Pinpoint the cell where the given text exists, returning its (x, y) midpoint coordinate. 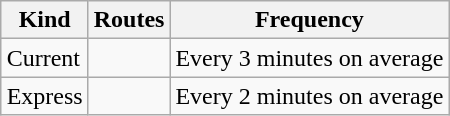
Frequency (310, 20)
Every 3 minutes on average (310, 58)
Express (44, 96)
Every 2 minutes on average (310, 96)
Kind (44, 20)
Current (44, 58)
Routes (129, 20)
